Output the [X, Y] coordinate of the center of the cell containing the given text.  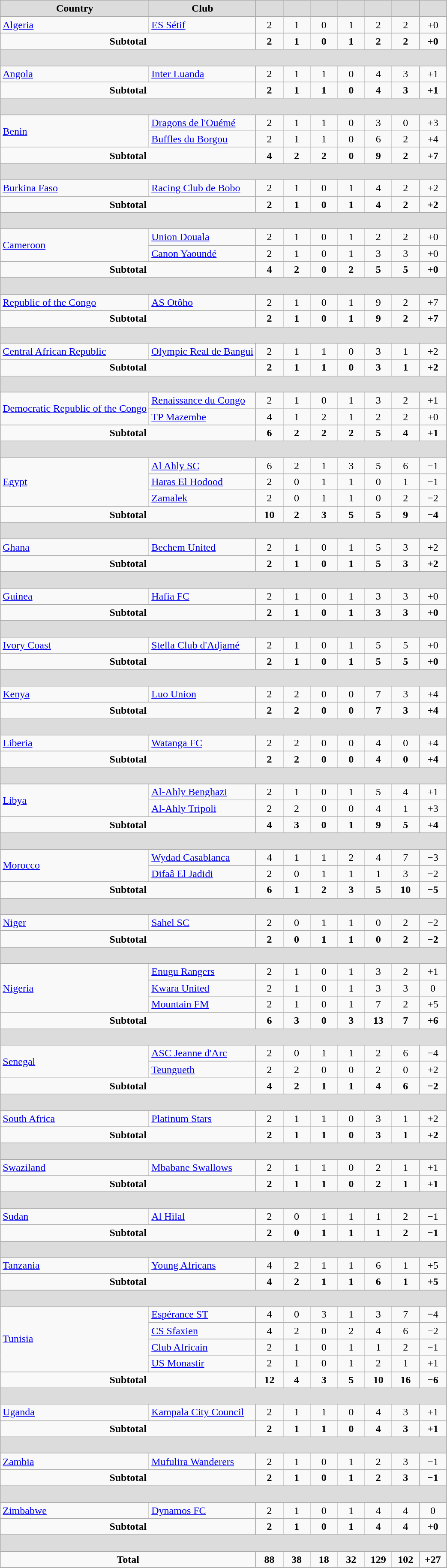
Young Africans [202, 1266]
Sudan [75, 1216]
Luo Union [202, 694]
Ghana [75, 547]
AS Otôho [202, 302]
Liberia [75, 743]
Libya [75, 800]
Niger [75, 923]
Al-Ahly Benghazi [202, 792]
Al-Ahly Tripoli [202, 808]
Swaziland [75, 1167]
Dragons de l'Ouémé [202, 123]
Teungueth [202, 1070]
Racing Club de Bobo [202, 188]
88 [270, 1559]
Uganda [75, 1412]
Canon Yaoundé [202, 253]
Olympic Real de Bangui [202, 351]
Mufulira Wanderers [202, 1461]
38 [297, 1559]
Ivory Coast [75, 645]
Union Douala [202, 237]
Algeria [75, 25]
Senegal [75, 1061]
32 [351, 1559]
Club [202, 9]
Kampala City Council [202, 1412]
−6 [433, 1380]
+27 [433, 1559]
−3 [433, 857]
Enugu Rangers [202, 971]
CS Sfaxien [202, 1331]
TP Mazembe [202, 416]
Al Hilal [202, 1216]
Mountain FM [202, 1004]
US Monastir [202, 1363]
Zambia [75, 1461]
Inter Luanda [202, 74]
Hafia FC [202, 596]
16 [406, 1380]
−5 [433, 890]
Central African Republic [75, 351]
Egypt [75, 482]
Republic of the Congo [75, 302]
13 [378, 1021]
Difaâ El Jadidi [202, 874]
Guinea [75, 596]
Haras El Hodood [202, 482]
Tanzania [75, 1266]
129 [378, 1559]
Cameroon [75, 245]
Sahel SC [202, 923]
Angola [75, 74]
Tunisia [75, 1339]
Zamalek [202, 498]
Stella Club d'Adjamé [202, 645]
Platinum Stars [202, 1119]
Burkina Faso [75, 188]
Club Africain [202, 1347]
Al Ahly SC [202, 465]
Kwara United [202, 988]
South Africa [75, 1119]
Bechem United [202, 547]
Dynamos FC [202, 1510]
Kenya [75, 694]
102 [406, 1559]
Mbabane Swallows [202, 1167]
Total [128, 1559]
Watanga FC [202, 743]
12 [270, 1380]
ES Sétif [202, 25]
Country [75, 9]
Wydad Casablanca [202, 857]
Morocco [75, 865]
Nigeria [75, 988]
Buffles du Borgou [202, 139]
Renaissance du Congo [202, 400]
18 [324, 1559]
Espérance ST [202, 1315]
Zimbabwe [75, 1510]
Benin [75, 131]
Democratic Republic of the Congo [75, 408]
ASC Jeanne d'Arc [202, 1053]
+6 [433, 1021]
